Determine the [x, y] coordinate at the center of the cell enclosing the given text.  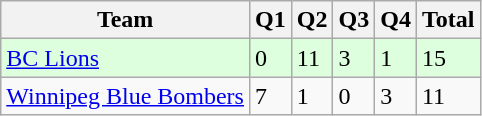
7 [270, 96]
Total [448, 20]
Q3 [354, 20]
Q4 [396, 20]
Q1 [270, 20]
15 [448, 58]
Team [126, 20]
Winnipeg Blue Bombers [126, 96]
BC Lions [126, 58]
Q2 [312, 20]
